Return the [X, Y] coordinate for the center point of the cell that contains the specified text.  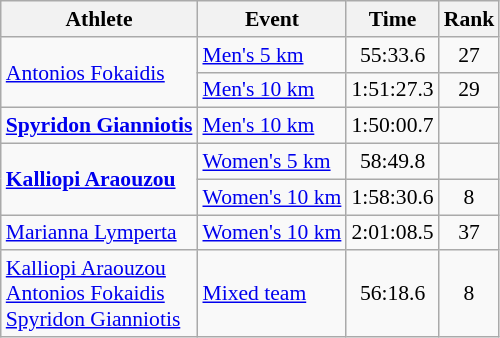
Kalliopi AraouzouAntonios FokaidisSpyridon Gianniotis [100, 294]
Athlete [100, 19]
1:51:27.3 [392, 90]
Women's 5 km [272, 162]
Men's 5 km [272, 55]
37 [470, 233]
Antonios Fokaidis [100, 72]
Spyridon Gianniotis [100, 126]
56:18.6 [392, 294]
29 [470, 90]
1:58:30.6 [392, 197]
Marianna Lymperta [100, 233]
2:01:08.5 [392, 233]
58:49.8 [392, 162]
Mixed team [272, 294]
1:50:00.7 [392, 126]
Kalliopi Araouzou [100, 180]
Time [392, 19]
Rank [470, 19]
27 [470, 55]
Event [272, 19]
55:33.6 [392, 55]
